Search for the cell housing the specified text and yield its (X, Y) center coordinate. 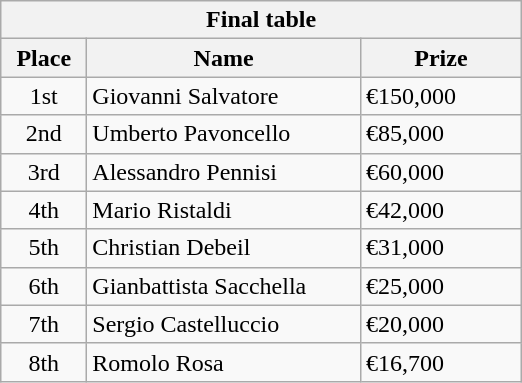
€150,000 (440, 96)
€31,000 (440, 248)
Place (44, 58)
Umberto Pavoncello (224, 134)
1st (44, 96)
€85,000 (440, 134)
Final table (262, 20)
5th (44, 248)
Mario Ristaldi (224, 210)
8th (44, 362)
€16,700 (440, 362)
€60,000 (440, 172)
7th (44, 324)
Name (224, 58)
€42,000 (440, 210)
Gianbattista Sacchella (224, 286)
Romolo Rosa (224, 362)
3rd (44, 172)
6th (44, 286)
4th (44, 210)
Alessandro Pennisi (224, 172)
2nd (44, 134)
Giovanni Salvatore (224, 96)
Sergio Castelluccio (224, 324)
€25,000 (440, 286)
Christian Debeil (224, 248)
Prize (440, 58)
€20,000 (440, 324)
